Pinpoint the cell where the given text exists, returning its [X, Y] midpoint coordinate. 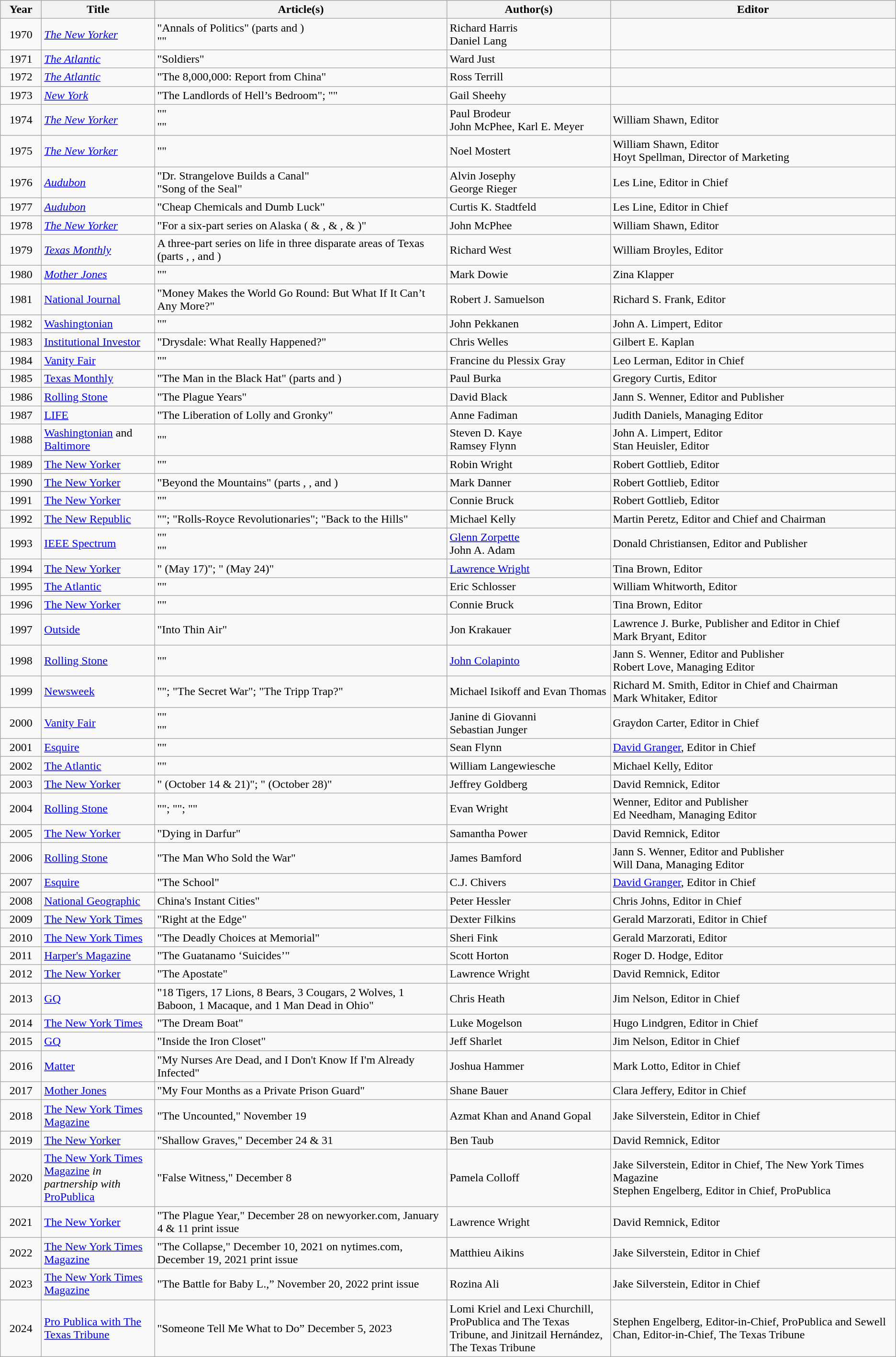
"The Man in the Black Hat" (parts and ) [301, 379]
1975 [21, 151]
2008 [21, 901]
"Cheap Chemicals and Dumb Luck" [301, 207]
"Dr. Strangelove Builds a Canal" "Song of the Seal" [301, 182]
David Black [528, 397]
2016 [21, 1066]
William Langewiesche [528, 766]
Editor [753, 10]
Noel Mostert [528, 151]
1991 [21, 501]
LIFE [98, 415]
1989 [21, 464]
2023 [21, 1284]
2003 [21, 784]
Gail Sheehy [528, 95]
"Right at the Edge" [301, 919]
Ross Terrill [528, 77]
2004 [21, 809]
The New Republic [98, 519]
Gerald Marzorati, Editor [753, 937]
1992 [21, 519]
Chris Johns, Editor in Chief [753, 901]
2021 [21, 1222]
2015 [21, 1042]
Zina Klapper [753, 274]
2011 [21, 955]
1994 [21, 568]
Stephen Engelberg, Editor-in-Chief, ProPublica and Sewell Chan, Editor-in-Chief, The Texas Tribune [753, 1328]
Hugo Lindgren, Editor in Chief [753, 1023]
Luke Mogelson [528, 1023]
"Shallow Graves," December 24 & 31 [301, 1140]
John A. Limpert, Editor [753, 324]
John A. Limpert, EditorStan Heuisler, Editor [753, 439]
1993 [21, 544]
"Inside the Iron Closet" [301, 1042]
"The School" [301, 883]
1997 [21, 629]
2006 [21, 858]
China's Instant Cities" [301, 901]
Mark Danner [528, 482]
Rozina Ali [528, 1284]
" (May 17)"; " (May 24)" [301, 568]
Richard Harris Daniel Lang [528, 34]
2019 [21, 1140]
Jeff Sharlet [528, 1042]
Steven D. Kaye Ramsey Flynn [528, 439]
Mark Dowie [528, 274]
2001 [21, 748]
William Shawn, EditorHoyt Spellman, Director of Marketing [753, 151]
"18 Tigers, 17 Lions, 8 Bears, 3 Cougars, 2 Wolves, 1 Baboon, 1 Macaque, and 1 Man Dead in Ohio" [301, 998]
Gilbert E. Kaplan [753, 342]
"The Guatanamo ‘Suicides’" [301, 955]
Judith Daniels, Managing Editor [753, 415]
2024 [21, 1328]
Harper's Magazine [98, 955]
Author(s) [528, 10]
2014 [21, 1023]
Alvin Josephy George Rieger [528, 182]
2005 [21, 833]
National Geographic [98, 901]
Ben Taub [528, 1140]
Matthieu Aikins [528, 1253]
1972 [21, 77]
1998 [21, 661]
Michael Kelly [528, 519]
James Bamford [528, 858]
Joshua Hammer [528, 1066]
"Soldiers" [301, 59]
Glenn Zorpette John A. Adam [528, 544]
1979 [21, 250]
2000 [21, 723]
1970 [21, 34]
Ward Just [528, 59]
" (October 14 & 21)"; " (October 28)" [301, 784]
"The 8,000,000: Report from China" [301, 77]
Michael Isikoff and Evan Thomas [528, 692]
"Someone Tell Me What to Do” December 5, 2023 [301, 1328]
C.J. Chivers [528, 883]
Lawrence J. Burke, Publisher and Editor in ChiefMark Bryant, Editor [753, 629]
2010 [21, 937]
"The Man Who Sold the War" [301, 858]
Jon Krakauer [528, 629]
""; "Rolls-Royce Revolutionaries"; "Back to the Hills" [301, 519]
2020 [21, 1178]
New York [98, 95]
William Broyles, Editor [753, 250]
Matter [98, 1066]
"False Witness," December 8 [301, 1178]
1973 [21, 95]
"The Deadly Choices at Memorial" [301, 937]
Jann S. Wenner, Editor and Publisher [753, 397]
1983 [21, 342]
Richard West [528, 250]
Curtis K. Stadtfeld [528, 207]
Mark Lotto, Editor in Chief [753, 1066]
Richard M. Smith, Editor in Chief and ChairmanMark Whitaker, Editor [753, 692]
Gregory Curtis, Editor [753, 379]
1996 [21, 605]
Clara Jeffery, Editor in Chief [753, 1091]
1999 [21, 692]
Leo Lerman, Editor in Chief [753, 360]
Roger D. Hodge, Editor [753, 955]
Pro Publica with The Texas Tribune [98, 1328]
"My Four Months as a Private Prison Guard" [301, 1091]
"The Landlords of Hell’s Bedroom"; "" [301, 95]
IEEE Spectrum [98, 544]
Sean Flynn [528, 748]
William Whitworth, Editor [753, 586]
1977 [21, 207]
John Colapinto [528, 661]
1976 [21, 182]
Wenner, Editor and PublisherEd Needham, Managing Editor [753, 809]
2007 [21, 883]
Robin Wright [528, 464]
Janine di Giovanni Sebastian Junger [528, 723]
Chris Heath [528, 998]
Martin Peretz, Editor and Chief and Chairman [753, 519]
National Journal [98, 299]
Peter Hessler [528, 901]
Donald Christiansen, Editor and Publisher [753, 544]
"The Collapse," December 10, 2021 on nytimes.com, December 19, 2021 print issue [301, 1253]
1986 [21, 397]
1990 [21, 482]
2022 [21, 1253]
1974 [21, 120]
Article(s) [301, 10]
Evan Wright [528, 809]
"The Dream Boat" [301, 1023]
Samantha Power [528, 833]
Graydon Carter, Editor in Chief [753, 723]
2009 [21, 919]
"My Nurses Are Dead, and I Don't Know If I'm Already Infected" [301, 1066]
Azmat Khan and Anand Gopal [528, 1115]
Outside [98, 629]
Chris Welles [528, 342]
"The Apostate" [301, 974]
1982 [21, 324]
Jeffrey Goldberg [528, 784]
Title [98, 10]
2012 [21, 974]
Jake Silverstein, Editor in Chief, The New York Times MagazineStephen Engelberg, Editor in Chief, ProPublica [753, 1178]
John McPhee [528, 225]
Paul Brodeur John McPhee, Karl E. Meyer [528, 120]
""; ""; "" [301, 809]
2002 [21, 766]
Lomi Kriel and Lexi Churchill, ProPublica and The Texas Tribune, and Jinitzail Hernández, The Texas Tribune [528, 1328]
1984 [21, 360]
Scott Horton [528, 955]
Institutional Investor [98, 342]
1978 [21, 225]
John Pekkanen [528, 324]
2018 [21, 1115]
2017 [21, 1091]
Anne Fadiman [528, 415]
A three-part series on life in three disparate areas of Texas (parts , , and ) [301, 250]
Robert J. Samuelson [528, 299]
1971 [21, 59]
1987 [21, 415]
Shane Bauer [528, 1091]
Jann S. Wenner, Editor and PublisherWill Dana, Managing Editor [753, 858]
2013 [21, 998]
Washingtonian [98, 324]
"Beyond the Mountains" (parts , , and ) [301, 482]
The New York Times Magazine in partnership with ProPublica [98, 1178]
Eric Schlosser [528, 586]
"The Battle for Baby L.,” November 20, 2022 print issue [301, 1284]
Sheri Fink [528, 937]
""; "The Secret War"; "The Tripp Trap?" [301, 692]
"Into Thin Air" [301, 629]
Michael Kelly, Editor [753, 766]
1980 [21, 274]
"The Plague Years" [301, 397]
Jann S. Wenner, Editor and PublisherRobert Love, Managing Editor [753, 661]
"For a six-part series on Alaska ( & , & , & )" [301, 225]
"The Uncounted," November 19 [301, 1115]
"Dying in Darfur" [301, 833]
Paul Burka [528, 379]
"Drysdale: What Really Happened?" [301, 342]
"Annals of Politics" (parts and ) "" [301, 34]
Year [21, 10]
"Money Makes the World Go Round: But What If It Can’t Any More?" [301, 299]
Francine du Plessix Gray [528, 360]
1981 [21, 299]
Newsweek [98, 692]
Gerald Marzorati, Editor in Chief [753, 919]
"The Liberation of Lolly and Gronky" [301, 415]
1985 [21, 379]
Pamela Colloff [528, 1178]
"The Plague Year," December 28 on newyorker.com, January 4 & 11 print issue [301, 1222]
Washingtonian and Baltimore [98, 439]
Richard S. Frank, Editor [753, 299]
Dexter Filkins [528, 919]
1995 [21, 586]
1988 [21, 439]
